Find where the given text appears and provide that cell's center as (x, y) coordinate. 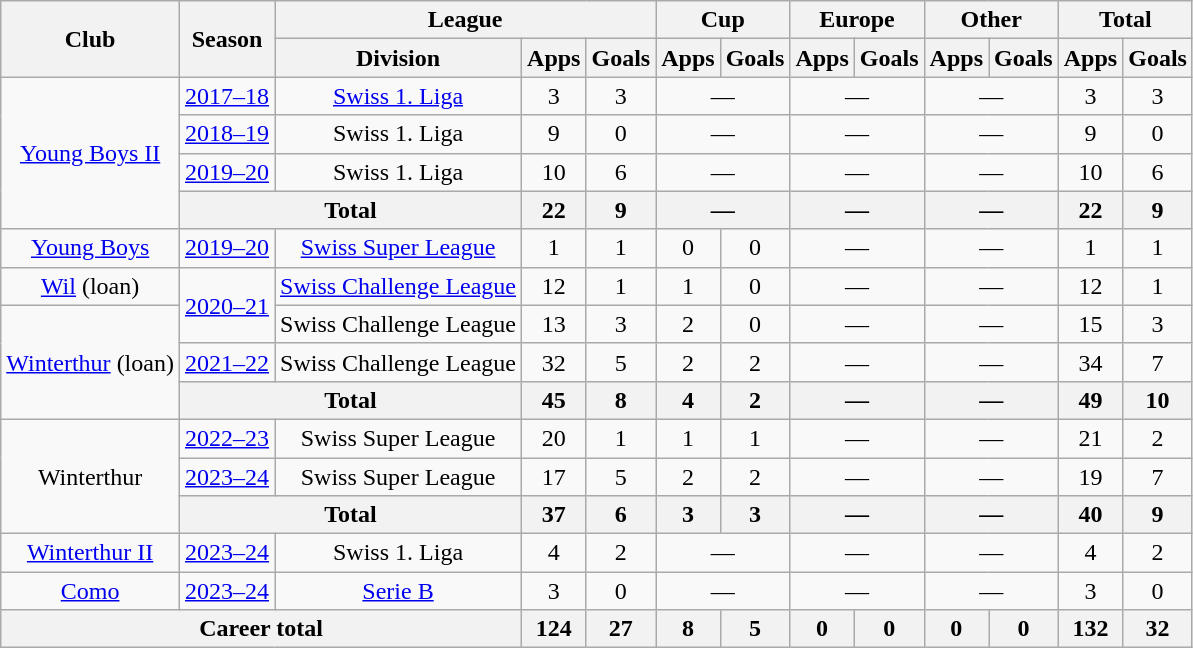
Wil (loan) (90, 286)
40 (1090, 515)
2017–18 (226, 96)
19 (1090, 477)
Winterthur (loan) (90, 362)
21 (1090, 438)
2021–22 (226, 362)
2022–23 (226, 438)
27 (621, 629)
Cup (723, 20)
Club (90, 39)
20 (554, 438)
Young Boys II (90, 153)
Other (991, 20)
Serie B (398, 591)
13 (554, 324)
17 (554, 477)
2018–19 (226, 134)
Europe (857, 20)
2020–21 (226, 305)
Season (226, 39)
Young Boys (90, 248)
Como (90, 591)
Winterthur II (90, 553)
49 (1090, 400)
45 (554, 400)
Winterthur (90, 476)
34 (1090, 362)
Career total (262, 629)
League (466, 20)
15 (1090, 324)
124 (554, 629)
37 (554, 515)
132 (1090, 629)
Division (398, 58)
